Provide the [X, Y] coordinate of the cell's center where the given text is located.  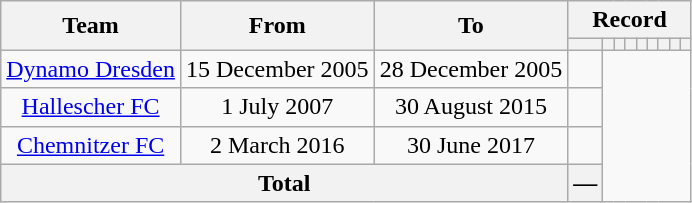
30 June 2017 [471, 145]
15 December 2005 [277, 69]
1 July 2007 [277, 107]
Dynamo Dresden [91, 69]
From [277, 26]
28 December 2005 [471, 69]
Total [284, 183]
To [471, 26]
30 August 2015 [471, 107]
— [586, 183]
Hallescher FC [91, 107]
Record [630, 20]
2 March 2016 [277, 145]
Chemnitzer FC [91, 145]
Team [91, 26]
